Detect which cell encompasses the target text, then output its [X, Y] center coordinate. 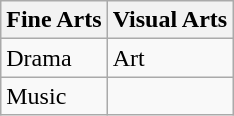
Drama [54, 58]
Fine Arts [54, 20]
Visual Arts [170, 20]
Music [54, 96]
Art [170, 58]
